Output the [x, y] coordinate of the center of the cell containing the given text.  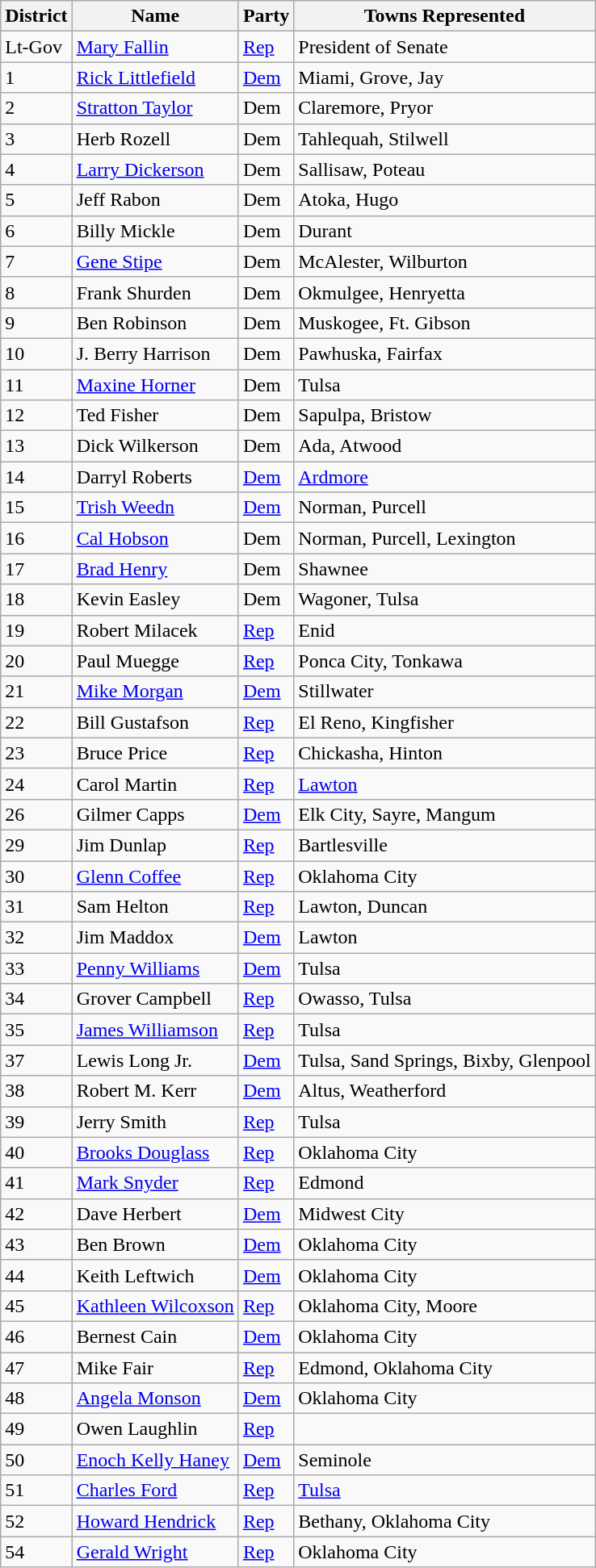
26 [36, 814]
11 [36, 385]
5 [36, 200]
Enoch Kelly Haney [155, 1460]
Claremore, Pryor [444, 108]
Kevin Easley [155, 600]
14 [36, 477]
Robert M. Kerr [155, 1091]
Midwest City [444, 1214]
District [36, 16]
Bill Gustafson [155, 722]
9 [36, 323]
49 [36, 1429]
Bethany, Oklahoma City [444, 1521]
21 [36, 692]
Maxine Horner [155, 385]
34 [36, 999]
Brad Henry [155, 569]
17 [36, 569]
24 [36, 784]
Stratton Taylor [155, 108]
Howard Hendrick [155, 1521]
Bernest Cain [155, 1336]
Grover Campbell [155, 999]
45 [36, 1306]
Sam Helton [155, 907]
Owasso, Tulsa [444, 999]
40 [36, 1152]
Wagoner, Tulsa [444, 600]
Miami, Grove, Jay [444, 77]
Owen Laughlin [155, 1429]
Gerald Wright [155, 1552]
Pawhuska, Fairfax [444, 353]
Ardmore [444, 477]
41 [36, 1183]
47 [36, 1368]
Mark Snyder [155, 1183]
Ben Brown [155, 1244]
Keith Leftwich [155, 1275]
Ponca City, Tonkawa [444, 661]
52 [36, 1521]
37 [36, 1060]
38 [36, 1091]
Atoka, Hugo [444, 200]
Ben Robinson [155, 323]
Jim Dunlap [155, 845]
Brooks Douglass [155, 1152]
16 [36, 538]
Muskogee, Ft. Gibson [444, 323]
Towns Represented [444, 16]
Enid [444, 630]
McAlester, Wilburton [444, 261]
39 [36, 1122]
20 [36, 661]
Frank Shurden [155, 292]
Gilmer Capps [155, 814]
32 [36, 938]
19 [36, 630]
Altus, Weatherford [444, 1091]
Gene Stipe [155, 261]
Oklahoma City, Moore [444, 1306]
Tahlequah, Stilwell [444, 139]
Mary Fallin [155, 47]
50 [36, 1460]
Jeff Rabon [155, 200]
Dick Wilkerson [155, 446]
President of Senate [444, 47]
Lt-Gov [36, 47]
Durant [444, 231]
44 [36, 1275]
Jim Maddox [155, 938]
Norman, Purcell, Lexington [444, 538]
Sapulpa, Bristow [444, 416]
Norman, Purcell [444, 508]
Bruce Price [155, 753]
Larry Dickerson [155, 169]
Carol Martin [155, 784]
8 [36, 292]
6 [36, 231]
Rick Littlefield [155, 77]
Angela Monson [155, 1399]
1 [36, 77]
Lewis Long Jr. [155, 1060]
James Williamson [155, 1030]
Dave Herbert [155, 1214]
33 [36, 968]
Seminole [444, 1460]
Okmulgee, Henryetta [444, 292]
2 [36, 108]
54 [36, 1552]
Party [266, 16]
Elk City, Sayre, Mangum [444, 814]
10 [36, 353]
Ada, Atwood [444, 446]
Penny Williams [155, 968]
Mike Morgan [155, 692]
Jerry Smith [155, 1122]
12 [36, 416]
18 [36, 600]
35 [36, 1030]
Glenn Coffee [155, 876]
Shawnee [444, 569]
Stillwater [444, 692]
3 [36, 139]
7 [36, 261]
29 [36, 845]
Charles Ford [155, 1491]
48 [36, 1399]
15 [36, 508]
23 [36, 753]
51 [36, 1491]
J. Berry Harrison [155, 353]
Cal Hobson [155, 538]
4 [36, 169]
Edmond [444, 1183]
Mike Fair [155, 1368]
Robert Milacek [155, 630]
Bartlesville [444, 845]
Darryl Roberts [155, 477]
Ted Fisher [155, 416]
Billy Mickle [155, 231]
Lawton, Duncan [444, 907]
22 [36, 722]
Paul Muegge [155, 661]
Trish Weedn [155, 508]
El Reno, Kingfisher [444, 722]
Tulsa, Sand Springs, Bixby, Glenpool [444, 1060]
Kathleen Wilcoxson [155, 1306]
46 [36, 1336]
Name [155, 16]
Sallisaw, Poteau [444, 169]
13 [36, 446]
Chickasha, Hinton [444, 753]
Herb Rozell [155, 139]
42 [36, 1214]
30 [36, 876]
43 [36, 1244]
Edmond, Oklahoma City [444, 1368]
31 [36, 907]
